Return [x, y] of the center of cell containing provided text 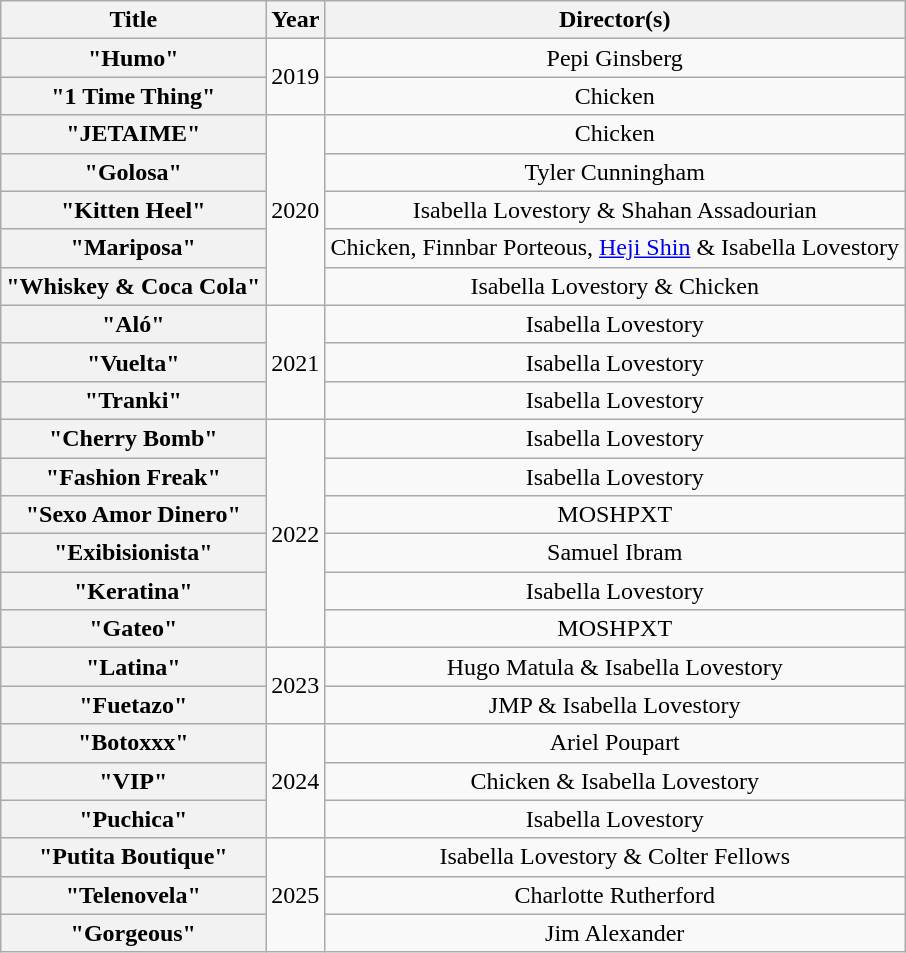
"Cherry Bomb" [134, 438]
"Exibisionista" [134, 553]
Isabella Lovestory & Chicken [615, 286]
"Humo" [134, 58]
Ariel Poupart [615, 743]
Tyler Cunningham [615, 172]
"Fashion Freak" [134, 477]
Director(s) [615, 20]
JMP & Isabella Lovestory [615, 705]
"Puchica" [134, 819]
"Mariposa" [134, 248]
Year [296, 20]
"Putita Boutique" [134, 857]
2021 [296, 362]
"Botoxxx" [134, 743]
"1 Time Thing" [134, 96]
"Gateo" [134, 629]
"Aló" [134, 324]
Pepi Ginsberg [615, 58]
"Keratina" [134, 591]
"Kitten Heel" [134, 210]
Title [134, 20]
Hugo Matula & Isabella Lovestory [615, 667]
Chicken & Isabella Lovestory [615, 781]
2020 [296, 210]
Chicken, Finnbar Porteous, Heji Shin & Isabella Lovestory [615, 248]
Isabella Lovestory & Shahan Assadourian [615, 210]
Charlotte Rutherford [615, 895]
"Sexo Amor Dinero" [134, 515]
Samuel Ibram [615, 553]
"JETAIME" [134, 134]
"Latina" [134, 667]
2022 [296, 533]
"Golosa" [134, 172]
"Whiskey & Coca Cola" [134, 286]
"Vuelta" [134, 362]
"VIP" [134, 781]
Isabella Lovestory & Colter Fellows [615, 857]
2019 [296, 77]
"Tranki" [134, 400]
"Telenovela" [134, 895]
"Gorgeous" [134, 933]
Jim Alexander [615, 933]
2025 [296, 895]
2023 [296, 686]
2024 [296, 781]
"Fuetazo" [134, 705]
